Detect which cell encompasses the target text, then output its [X, Y] center coordinate. 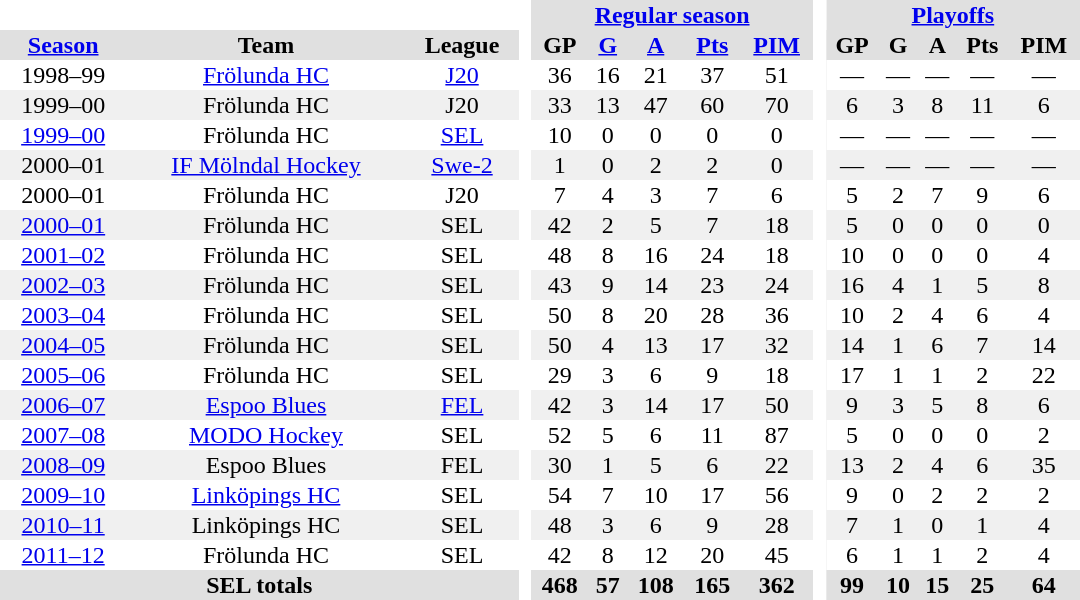
2001–02 [63, 255]
57 [608, 585]
64 [1044, 585]
47 [656, 105]
2003–04 [63, 315]
70 [777, 105]
108 [656, 585]
87 [777, 435]
30 [560, 465]
SEL totals [259, 585]
35 [1044, 465]
99 [852, 585]
52 [560, 435]
2002–03 [63, 285]
MODO Hockey [266, 435]
56 [777, 495]
54 [560, 495]
25 [982, 585]
23 [712, 285]
1998–99 [63, 75]
2007–08 [63, 435]
21 [656, 75]
15 [938, 585]
IF Mölndal Hockey [266, 165]
45 [777, 555]
29 [560, 375]
32 [777, 345]
362 [777, 585]
43 [560, 285]
2006–07 [63, 405]
37 [712, 75]
Team [266, 45]
Swe-2 [462, 165]
Regular season [672, 15]
Playoffs [953, 15]
2004–05 [63, 345]
2008–09 [63, 465]
2010–11 [63, 525]
468 [560, 585]
60 [712, 105]
2009–10 [63, 495]
Season [63, 45]
165 [712, 585]
2005–06 [63, 375]
12 [656, 555]
2011–12 [63, 555]
33 [560, 105]
League [462, 45]
51 [777, 75]
